Return the [X, Y] coordinate for the center point of the cell that contains the specified text.  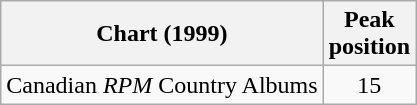
15 [369, 85]
Peakposition [369, 34]
Canadian RPM Country Albums [162, 85]
Chart (1999) [162, 34]
